Return (X, Y) of the center of cell containing provided text 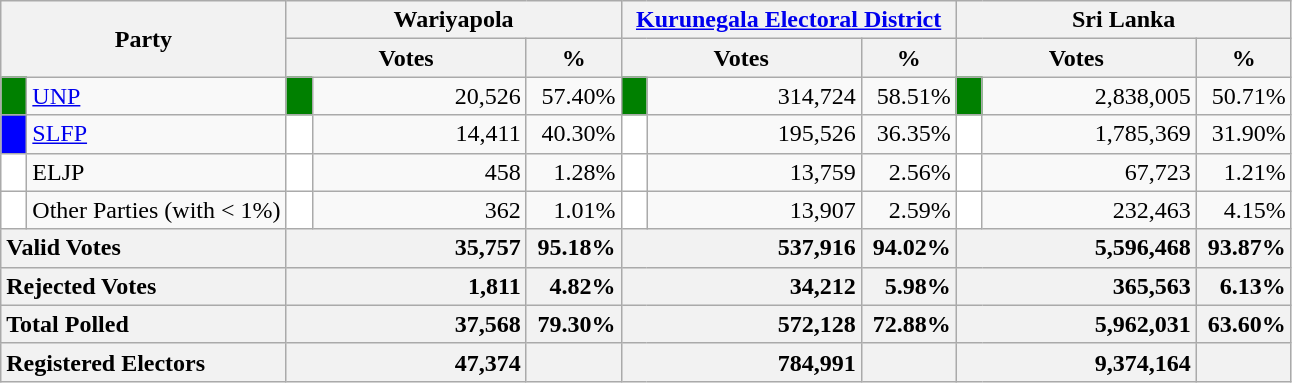
4.15% (1244, 210)
Registered Electors (144, 362)
35,757 (406, 248)
6.13% (1244, 286)
Kurunegala Electoral District (788, 20)
Sri Lanka (1124, 20)
13,907 (754, 210)
Rejected Votes (144, 286)
72.88% (908, 324)
37,568 (406, 324)
Wariyapola (454, 20)
93.87% (1244, 248)
31.90% (1244, 134)
5,596,468 (1076, 248)
13,759 (754, 172)
95.18% (574, 248)
Total Polled (144, 324)
2.56% (908, 172)
63.60% (1244, 324)
57.40% (574, 96)
9,374,164 (1076, 362)
2,838,005 (1089, 96)
1,785,369 (1089, 134)
314,724 (754, 96)
Valid Votes (144, 248)
34,212 (741, 286)
572,128 (741, 324)
1.28% (574, 172)
4.82% (574, 286)
94.02% (908, 248)
50.71% (1244, 96)
1,811 (406, 286)
36.35% (908, 134)
UNP (156, 96)
1.21% (1244, 172)
1.01% (574, 210)
58.51% (908, 96)
SLFP (156, 134)
14,411 (419, 134)
ELJP (156, 172)
Party (144, 39)
40.30% (574, 134)
232,463 (1089, 210)
195,526 (754, 134)
2.59% (908, 210)
784,991 (741, 362)
20,526 (419, 96)
537,916 (741, 248)
365,563 (1076, 286)
47,374 (406, 362)
Other Parties (with < 1%) (156, 210)
362 (419, 210)
67,723 (1089, 172)
5.98% (908, 286)
458 (419, 172)
5,962,031 (1076, 324)
79.30% (574, 324)
